Detect which cell encompasses the target text, then output its [x, y] center coordinate. 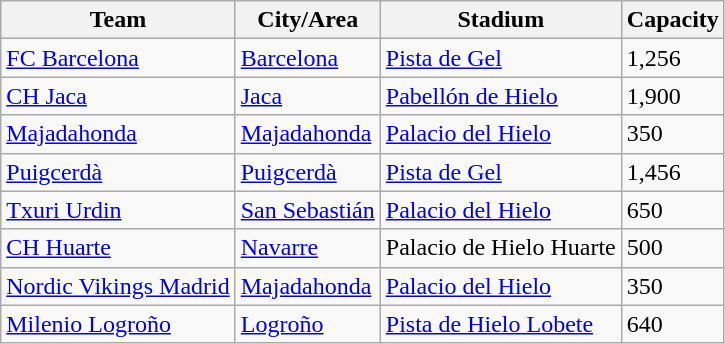
Pista de Hielo Lobete [500, 324]
Capacity [672, 20]
Stadium [500, 20]
500 [672, 248]
Txuri Urdin [118, 210]
Navarre [308, 248]
City/Area [308, 20]
Jaca [308, 96]
1,900 [672, 96]
Team [118, 20]
Nordic Vikings Madrid [118, 286]
San Sebastián [308, 210]
Milenio Logroño [118, 324]
Pabellón de Hielo [500, 96]
Barcelona [308, 58]
CH Jaca [118, 96]
1,456 [672, 172]
CH Huarte [118, 248]
1,256 [672, 58]
650 [672, 210]
Palacio de Hielo Huarte [500, 248]
640 [672, 324]
FC Barcelona [118, 58]
Logroño [308, 324]
